Find where the given text appears and provide that cell's center as [X, Y] coordinate. 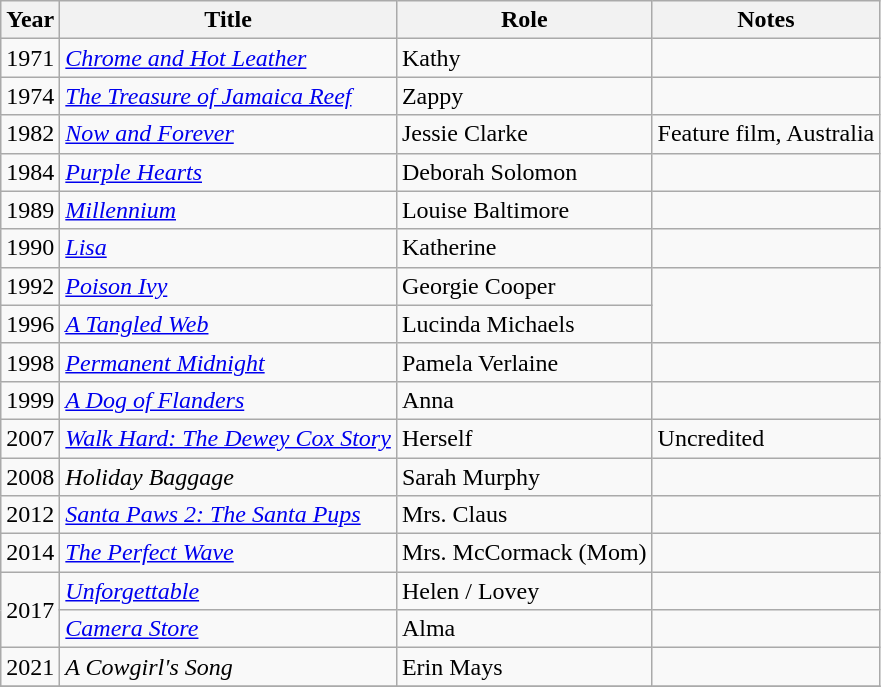
Anna [524, 400]
Helen / Lovey [524, 591]
The Treasure of Jamaica Reef [228, 96]
Title [228, 20]
1992 [30, 286]
Kathy [524, 58]
Year [30, 20]
1998 [30, 362]
Alma [524, 629]
2012 [30, 515]
Zappy [524, 96]
Sarah Murphy [524, 477]
Poison Ivy [228, 286]
A Dog of Flanders [228, 400]
2021 [30, 667]
Feature film, Australia [766, 134]
Lisa [228, 248]
1999 [30, 400]
Permanent Midnight [228, 362]
1996 [30, 324]
1974 [30, 96]
Millennium [228, 210]
Louise Baltimore [524, 210]
Chrome and Hot Leather [228, 58]
Walk Hard: The Dewey Cox Story [228, 438]
The Perfect Wave [228, 553]
Pamela Verlaine [524, 362]
1971 [30, 58]
Role [524, 20]
2014 [30, 553]
Mrs. Claus [524, 515]
Mrs. McCormack (Mom) [524, 553]
Notes [766, 20]
1982 [30, 134]
1984 [30, 172]
2017 [30, 610]
Unforgettable [228, 591]
Erin Mays [524, 667]
Santa Paws 2: The Santa Pups [228, 515]
A Cowgirl's Song [228, 667]
Jessie Clarke [524, 134]
1990 [30, 248]
Now and Forever [228, 134]
Lucinda Michaels [524, 324]
2007 [30, 438]
Purple Hearts [228, 172]
Katherine [524, 248]
Uncredited [766, 438]
1989 [30, 210]
Herself [524, 438]
Camera Store [228, 629]
Holiday Baggage [228, 477]
2008 [30, 477]
Georgie Cooper [524, 286]
A Tangled Web [228, 324]
Deborah Solomon [524, 172]
